Locate the cell with the specified text and output its (x, y) center coordinate. 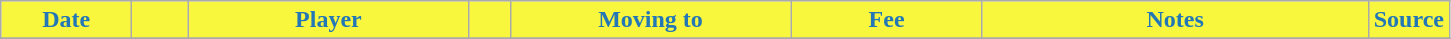
Notes (1175, 20)
Fee (886, 20)
Date (66, 20)
Moving to (650, 20)
Player (328, 20)
Source (1408, 20)
